From the cell containing the given text, extract its center point as [X, Y] coordinate. 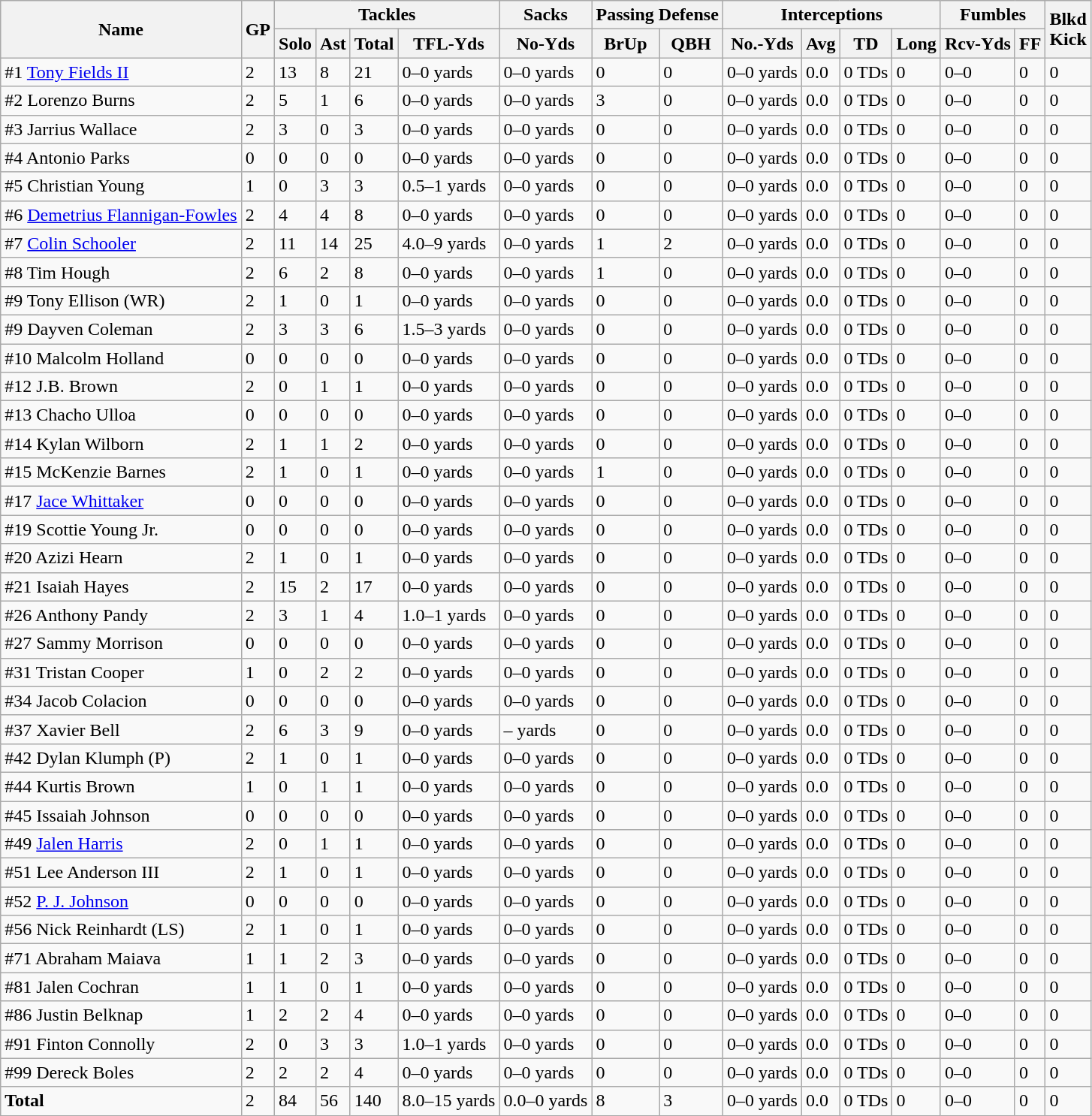
56 [333, 1101]
#71 Abraham Maiava [121, 958]
BlkdKick [1068, 29]
#9 Dayven Coleman [121, 329]
#20 Azizi Hearn [121, 558]
Fumbles [993, 15]
#27 Sammy Morrison [121, 644]
Long [916, 44]
#19 Scottie Young Jr. [121, 529]
TFL-Yds [449, 44]
#9 Tony Ellison (WR) [121, 300]
Solo [296, 44]
#1 Tony Fields II [121, 72]
Tackles [388, 15]
5 [296, 101]
#26 Anthony Pandy [121, 615]
#49 Jalen Harris [121, 844]
#6 Demetrius Flannigan-Fowles [121, 215]
#14 Kylan Wilborn [121, 444]
Interceptions [831, 15]
QBH [691, 44]
#42 Dylan Klumph (P) [121, 758]
Ast [333, 44]
17 [374, 587]
4.0–9 yards [449, 243]
25 [374, 243]
#44 Kurtis Brown [121, 786]
#13 Chacho Ulloa [121, 415]
#52 P. J. Johnson [121, 901]
84 [296, 1101]
#17 Jace Whittaker [121, 501]
#37 Xavier Bell [121, 729]
#81 Jalen Cochran [121, 987]
21 [374, 72]
Name [121, 29]
#51 Lee Anderson III [121, 873]
15 [296, 587]
#91 Finton Connolly [121, 1044]
#34 Jacob Colacion [121, 701]
No.-Yds [762, 44]
#21 Isaiah Hayes [121, 587]
140 [374, 1101]
#7 Colin Schooler [121, 243]
14 [333, 243]
GP [258, 29]
Passing Defense [657, 15]
#2 Lorenzo Burns [121, 101]
9 [374, 729]
FF [1030, 44]
13 [296, 72]
0.5–1 yards [449, 186]
8.0–15 yards [449, 1101]
#31 Tristan Cooper [121, 672]
#56 Nick Reinhardt (LS) [121, 930]
#5 Christian Young [121, 186]
#86 Justin Belknap [121, 1015]
11 [296, 243]
Avg [820, 44]
#99 Dereck Boles [121, 1072]
#45 Issaiah Johnson [121, 815]
Rcv-Yds [978, 44]
TD [866, 44]
BrUp [626, 44]
#4 Antonio Parks [121, 158]
Sacks [545, 15]
#12 J.B. Brown [121, 387]
#15 McKenzie Barnes [121, 472]
1.5–3 yards [449, 329]
No-Yds [545, 44]
#3 Jarrius Wallace [121, 129]
0.0–0 yards [545, 1101]
#8 Tim Hough [121, 272]
#10 Malcolm Holland [121, 358]
– yards [545, 729]
